Capture the cell that displays the provided text and extract its [x, y] central coordinate. 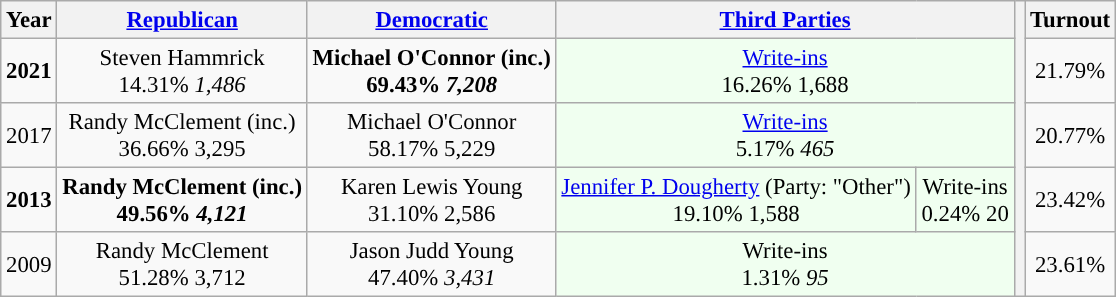
Write-ins16.26% 1,688 [785, 72]
21.79% [1070, 72]
Write-ins5.17% 465 [785, 136]
2017 [29, 136]
Year [29, 20]
2009 [29, 264]
Randy McClement51.28% 3,712 [182, 264]
Write-ins1.31% 95 [785, 264]
2013 [29, 200]
Karen Lewis Young31.10% 2,586 [432, 200]
23.42% [1070, 200]
Michael O'Connor58.17% 5,229 [432, 136]
Democratic [432, 20]
Jennifer P. Dougherty (Party: "Other")19.10% 1,588 [736, 200]
Randy McClement (inc.)36.66% 3,295 [182, 136]
Randy McClement (inc.)49.56% 4,121 [182, 200]
Michael O'Connor (inc.)69.43% 7,208 [432, 72]
Third Parties [785, 20]
Write-ins0.24% 20 [965, 200]
Steven Hammrick14.31% 1,486 [182, 72]
20.77% [1070, 136]
Turnout [1070, 20]
2021 [29, 72]
Jason Judd Young47.40% 3,431 [432, 264]
Republican [182, 20]
23.61% [1070, 264]
